Provide the [x, y] coordinate of the cell's center where the given text is located.  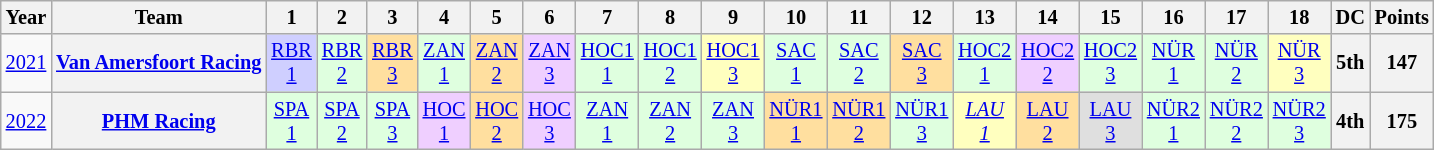
RBR3 [392, 63]
NÜR2 [1236, 63]
12 [922, 17]
SPA2 [342, 121]
4 [444, 17]
NÜR23 [1300, 121]
6 [550, 17]
10 [796, 17]
NÜR11 [796, 121]
RBR2 [342, 63]
16 [1174, 17]
5th [1350, 63]
3 [392, 17]
NÜR22 [1236, 121]
LAU3 [1110, 121]
NÜR21 [1174, 121]
LAU2 [1048, 121]
SAC2 [858, 63]
1 [291, 17]
PHM Racing [158, 121]
2022 [26, 121]
Van Amersfoort Racing [158, 63]
9 [734, 17]
RBR1 [291, 63]
SAC1 [796, 63]
NÜR3 [1300, 63]
HOC12 [670, 63]
SPA3 [392, 121]
14 [1048, 17]
17 [1236, 17]
5 [496, 17]
HOC22 [1048, 63]
HOC13 [734, 63]
NÜR1 [1174, 63]
18 [1300, 17]
13 [984, 17]
Points [1402, 17]
NÜR13 [922, 121]
HOC2 [496, 121]
HOC11 [608, 63]
2 [342, 17]
8 [670, 17]
DC [1350, 17]
HOC3 [550, 121]
11 [858, 17]
SAC3 [922, 63]
HOC1 [444, 121]
7 [608, 17]
HOC23 [1110, 63]
4th [1350, 121]
147 [1402, 63]
175 [1402, 121]
SPA1 [291, 121]
Team [158, 17]
15 [1110, 17]
Year [26, 17]
HOC21 [984, 63]
NÜR12 [858, 121]
2021 [26, 63]
LAU1 [984, 121]
